Return [x, y] of the center of cell containing provided text 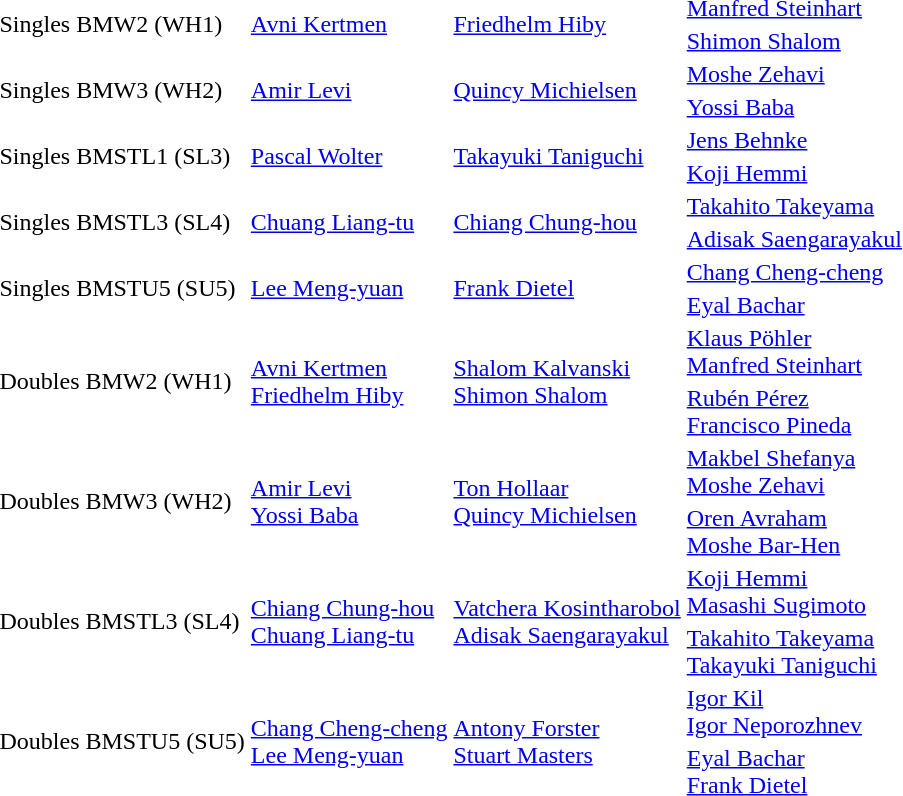
Takahito Takeyama [794, 206]
Yossi Baba [794, 107]
Lee Meng-yuan [349, 288]
Adisak Saengarayakul [794, 239]
Chiang Chung-hou Chuang Liang-tu [349, 622]
Amir Levi [349, 90]
Chuang Liang-tu [349, 222]
Shalom Kalvanski Shimon Shalom [567, 382]
Quincy Michielsen [567, 90]
Takahito Takeyama Takayuki Taniguchi [794, 652]
Amir Levi Yossi Baba [349, 502]
Koji Hemmi Masashi Sugimoto [794, 592]
Rubén Pérez Francisco Pineda [794, 412]
Koji Hemmi [794, 173]
Pascal Wolter [349, 156]
Vatchera Kosintharobol Adisak Saengarayakul [567, 622]
Jens Behnke [794, 140]
Moshe Zehavi [794, 74]
Klaus Pöhler Manfred Steinhart [794, 352]
Avni Kertmen Friedhelm Hiby [349, 382]
Ton Hollaar Quincy Michielsen [567, 502]
Frank Dietel [567, 288]
Oren Avraham Moshe Bar-Hen [794, 532]
Shimon Shalom [794, 41]
Igor Kil Igor Neporozhnev [794, 712]
Chiang Chung-hou [567, 222]
Makbel Shefanya Moshe Zehavi [794, 472]
Takayuki Taniguchi [567, 156]
Eyal Bachar [794, 305]
Chang Cheng-cheng [794, 272]
